Scan for the cell matching the given text and deliver its [x, y] coordinate at center. 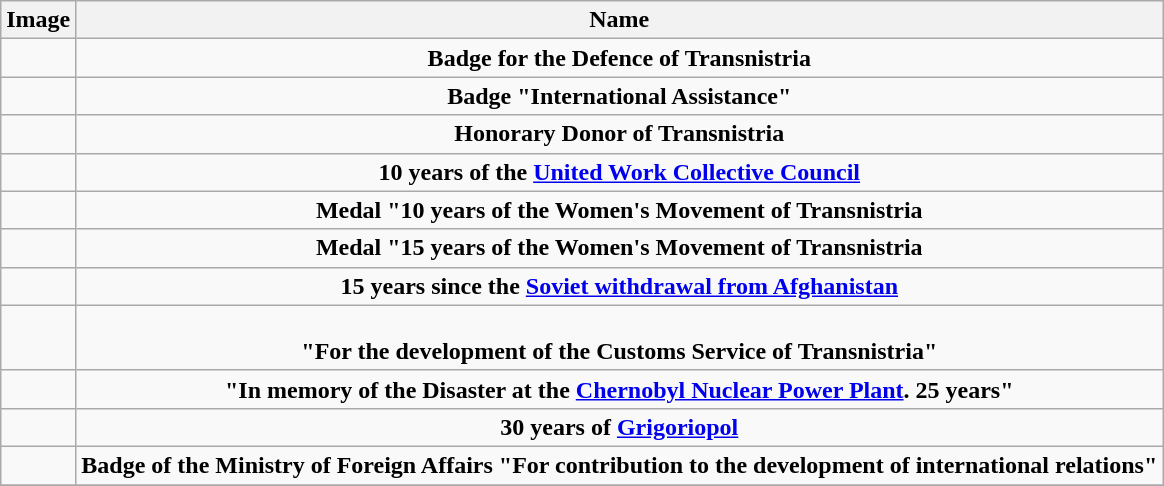
"For the development of the Customs Service of Transnistria" [620, 338]
Medal "15 years of the Women's Movement of Transnistria [620, 248]
Badge "International Assistance" [620, 96]
Image [38, 20]
Medal "10 years of the Women's Movement of Transnistria [620, 210]
30 years of Grigoriopol [620, 427]
Badge of the Ministry of Foreign Affairs "For contribution to the development of international relations" [620, 465]
Name [620, 20]
15 years since the Soviet withdrawal from Afghanistan [620, 286]
Badge for the Defence of Transnistria [620, 58]
10 years of the United Work Collective Council [620, 172]
"In memory of the Disaster at the Chernobyl Nuclear Power Plant. 25 years" [620, 389]
Honorary Donor of Transnistria [620, 134]
